Capture the cell that displays the provided text and extract its [x, y] central coordinate. 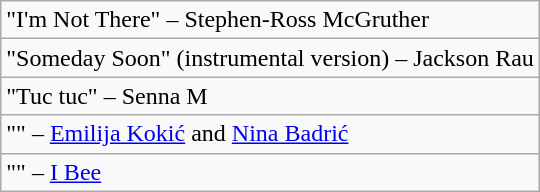
"Tuc tuc" – Senna M [270, 96]
"" – Emilija Kokić and Nina Badrić [270, 134]
"I'm Not There" – Stephen-Ross McGruther [270, 20]
"Someday Soon" (instrumental version) – Jackson Rau [270, 58]
"" – I Bee [270, 172]
